Pinpoint the cell where the given text exists, returning its (x, y) midpoint coordinate. 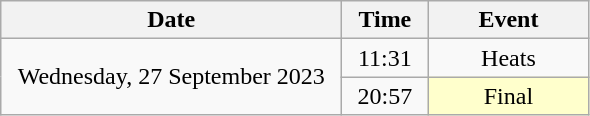
Heats (508, 58)
Wednesday, 27 September 2023 (172, 77)
20:57 (385, 96)
Final (508, 96)
11:31 (385, 58)
Time (385, 20)
Date (172, 20)
Event (508, 20)
